Search for the cell housing the specified text and yield its (X, Y) center coordinate. 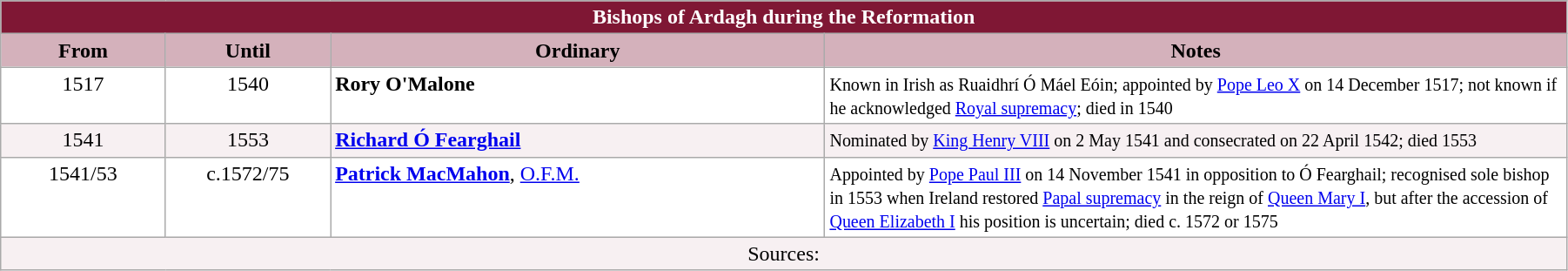
Sources: (784, 254)
From (84, 51)
1540 (247, 96)
1541 (84, 140)
Ordinary (578, 51)
1553 (247, 140)
Bishops of Ardagh during the Reformation (784, 17)
1541/53 (84, 197)
Notes (1196, 51)
c.1572/75 (247, 197)
Patrick MacMahon, O.F.M. (578, 197)
1517 (84, 96)
Nominated by King Henry VIII on 2 May 1541 and consecrated on 22 April 1542; died 1553 (1196, 140)
Richard Ó Fearghail (578, 140)
Until (247, 51)
Known in Irish as Ruaidhrí Ó Máel Eóin; appointed by Pope Leo X on 14 December 1517; not known if he acknowledged Royal supremacy; died in 1540 (1196, 96)
Rory O'Malone (578, 96)
